Determine the (x, y) coordinate at the center of the cell enclosing the given text.  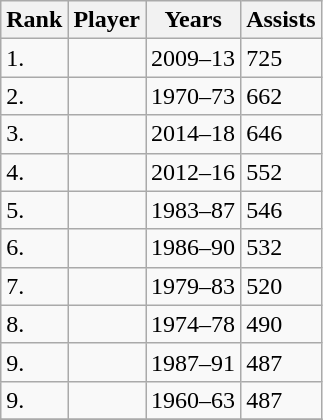
Player (107, 20)
2. (34, 96)
6. (34, 248)
1. (34, 58)
1974–78 (194, 324)
552 (281, 172)
662 (281, 96)
520 (281, 286)
646 (281, 134)
2012–16 (194, 172)
8. (34, 324)
1979–83 (194, 286)
1983–87 (194, 210)
1970–73 (194, 96)
7. (34, 286)
490 (281, 324)
Assists (281, 20)
Years (194, 20)
1987–91 (194, 362)
1960–63 (194, 400)
Rank (34, 20)
2014–18 (194, 134)
725 (281, 58)
546 (281, 210)
5. (34, 210)
532 (281, 248)
4. (34, 172)
3. (34, 134)
2009–13 (194, 58)
1986–90 (194, 248)
